Return the (x, y) coordinate for the center point of the cell that contains the specified text.  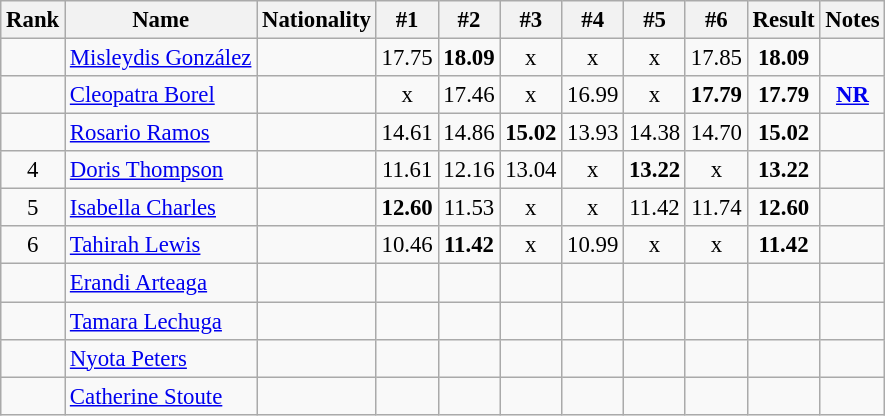
14.38 (655, 133)
#3 (531, 20)
Erandi Arteaga (161, 283)
#6 (716, 20)
Name (161, 20)
Doris Thompson (161, 170)
#2 (469, 20)
Tamara Lechuga (161, 321)
11.61 (407, 170)
14.70 (716, 133)
Isabella Charles (161, 208)
Nyota Peters (161, 358)
11.53 (469, 208)
#5 (655, 20)
Rank (33, 20)
Cleopatra Borel (161, 95)
11.74 (716, 208)
6 (33, 245)
Rosario Ramos (161, 133)
12.16 (469, 170)
NR (852, 95)
17.46 (469, 95)
#4 (593, 20)
17.75 (407, 58)
13.04 (531, 170)
Result (784, 20)
Notes (852, 20)
10.99 (593, 245)
Catherine Stoute (161, 396)
16.99 (593, 95)
10.46 (407, 245)
17.85 (716, 58)
Nationality (316, 20)
Misleydis González (161, 58)
4 (33, 170)
5 (33, 208)
#1 (407, 20)
14.61 (407, 133)
Tahirah Lewis (161, 245)
13.93 (593, 133)
14.86 (469, 133)
